Capture the cell that displays the provided text and extract its (x, y) central coordinate. 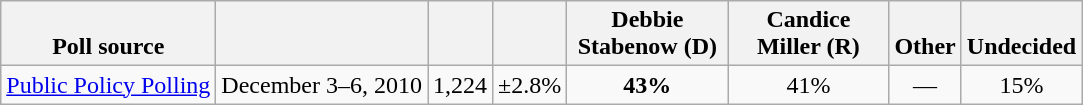
±2.8% (530, 85)
43% (648, 85)
15% (1021, 85)
Poll source (108, 34)
1,224 (460, 85)
Public Policy Polling (108, 85)
December 3–6, 2010 (322, 85)
Undecided (1021, 34)
CandiceMiller (R) (808, 34)
DebbieStabenow (D) (648, 34)
Other (925, 34)
— (925, 85)
41% (808, 85)
